Return the (x, y) coordinate for the center point of the cell that contains the specified text.  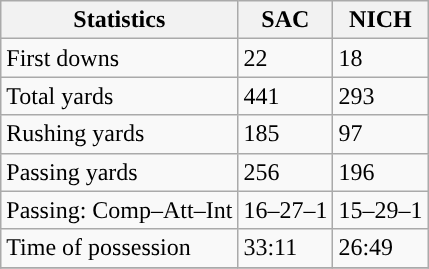
293 (380, 96)
33:11 (286, 248)
196 (380, 172)
97 (380, 134)
Time of possession (120, 248)
15–29–1 (380, 210)
Rushing yards (120, 134)
Total yards (120, 96)
First downs (120, 58)
NICH (380, 20)
Passing yards (120, 172)
441 (286, 96)
22 (286, 58)
185 (286, 134)
SAC (286, 20)
26:49 (380, 248)
256 (286, 172)
Statistics (120, 20)
Passing: Comp–Att–Int (120, 210)
18 (380, 58)
16–27–1 (286, 210)
